Determine the [x, y] coordinate at the center of the cell enclosing the given text.  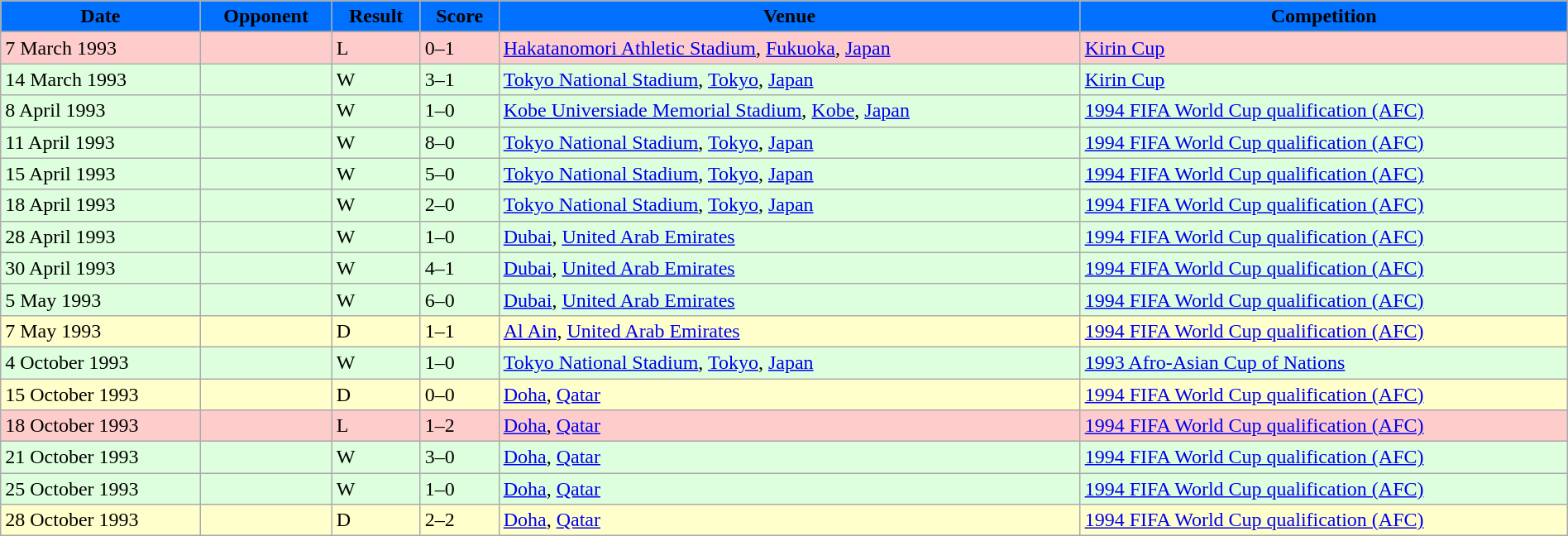
3–1 [460, 79]
Hakatanomori Athletic Stadium, Fukuoka, Japan [789, 48]
8–0 [460, 142]
14 March 1993 [101, 79]
7 May 1993 [101, 331]
15 April 1993 [101, 174]
Score [460, 17]
2–2 [460, 520]
4 October 1993 [101, 362]
1–2 [460, 426]
6–0 [460, 299]
8 April 1993 [101, 111]
2–0 [460, 205]
Opponent [266, 17]
0–0 [460, 395]
28 October 1993 [101, 520]
1993 Afro-Asian Cup of Nations [1323, 362]
1–1 [460, 331]
Date [101, 17]
25 October 1993 [101, 489]
30 April 1993 [101, 268]
7 March 1993 [101, 48]
4–1 [460, 268]
0–1 [460, 48]
Al Ain, United Arab Emirates [789, 331]
3–0 [460, 457]
5–0 [460, 174]
Competition [1323, 17]
18 April 1993 [101, 205]
15 October 1993 [101, 395]
Venue [789, 17]
21 October 1993 [101, 457]
28 April 1993 [101, 237]
5 May 1993 [101, 299]
Kobe Universiade Memorial Stadium, Kobe, Japan [789, 111]
Result [375, 17]
11 April 1993 [101, 142]
18 October 1993 [101, 426]
